Scan for the cell matching the given text and deliver its (X, Y) coordinate at center. 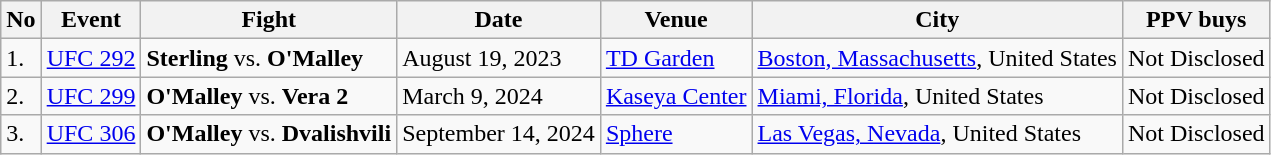
Las Vegas, Nevada, United States (937, 134)
September 14, 2024 (499, 134)
UFC 299 (91, 96)
March 9, 2024 (499, 96)
No (21, 20)
UFC 306 (91, 134)
Date (499, 20)
PPV buys (1196, 20)
Sterling vs. O'Malley (269, 58)
O'Malley vs. Dvalishvili (269, 134)
3. (21, 134)
August 19, 2023 (499, 58)
TD Garden (676, 58)
Venue (676, 20)
2. (21, 96)
Miami, Florida, United States (937, 96)
Sphere (676, 134)
Kaseya Center (676, 96)
UFC 292 (91, 58)
Event (91, 20)
1. (21, 58)
Boston, Massachusetts, United States (937, 58)
Fight (269, 20)
O'Malley vs. Vera 2 (269, 96)
City (937, 20)
